Return the [X, Y] coordinate for the center point of the cell that contains the specified text.  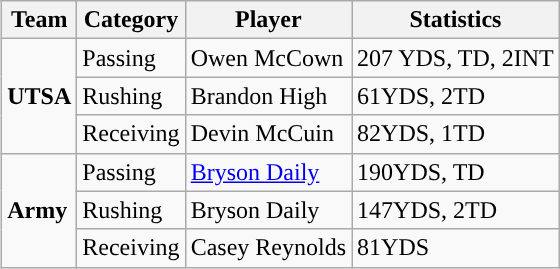
Owen McCown [268, 58]
Team [40, 20]
Player [268, 20]
81YDS [456, 248]
UTSA [40, 96]
82YDS, 1TD [456, 134]
Devin McCuin [268, 134]
147YDS, 2TD [456, 210]
61YDS, 2TD [456, 96]
Brandon High [268, 96]
207 YDS, TD, 2INT [456, 58]
Casey Reynolds [268, 248]
Army [40, 210]
Category [131, 20]
190YDS, TD [456, 172]
Statistics [456, 20]
